Determine the (X, Y) coordinate at the center of the cell enclosing the given text.  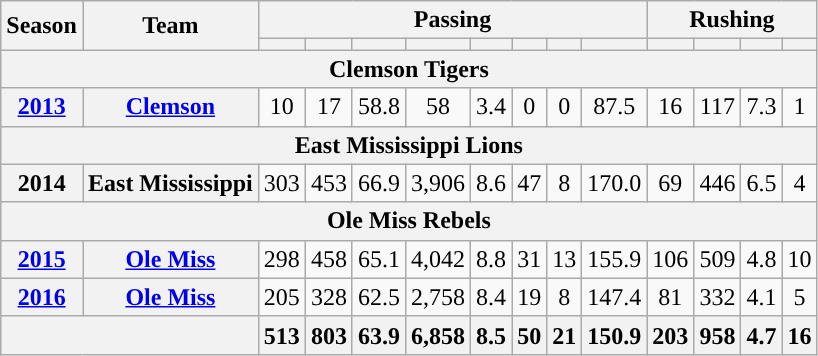
2013 (42, 107)
Clemson (170, 107)
513 (282, 335)
147.4 (614, 297)
87.5 (614, 107)
170.0 (614, 183)
Passing (452, 20)
8.4 (492, 297)
150.9 (614, 335)
8.6 (492, 183)
446 (718, 183)
2015 (42, 259)
3.4 (492, 107)
155.9 (614, 259)
7.3 (762, 107)
298 (282, 259)
47 (530, 183)
2016 (42, 297)
Ole Miss Rebels (409, 221)
East Mississippi Lions (409, 145)
Clemson Tigers (409, 69)
East Mississippi (170, 183)
205 (282, 297)
4.7 (762, 335)
58 (438, 107)
958 (718, 335)
21 (564, 335)
58.8 (378, 107)
69 (670, 183)
803 (328, 335)
509 (718, 259)
17 (328, 107)
5 (800, 297)
117 (718, 107)
203 (670, 335)
6,858 (438, 335)
6.5 (762, 183)
458 (328, 259)
13 (564, 259)
66.9 (378, 183)
8.8 (492, 259)
81 (670, 297)
2,758 (438, 297)
62.5 (378, 297)
31 (530, 259)
Team (170, 26)
4,042 (438, 259)
50 (530, 335)
106 (670, 259)
Rushing (732, 20)
Season (42, 26)
332 (718, 297)
4.8 (762, 259)
65.1 (378, 259)
63.9 (378, 335)
4 (800, 183)
3,906 (438, 183)
1 (800, 107)
453 (328, 183)
8.5 (492, 335)
328 (328, 297)
303 (282, 183)
2014 (42, 183)
4.1 (762, 297)
19 (530, 297)
